Provide the [X, Y] coordinate of the cell's center where the given text is located.  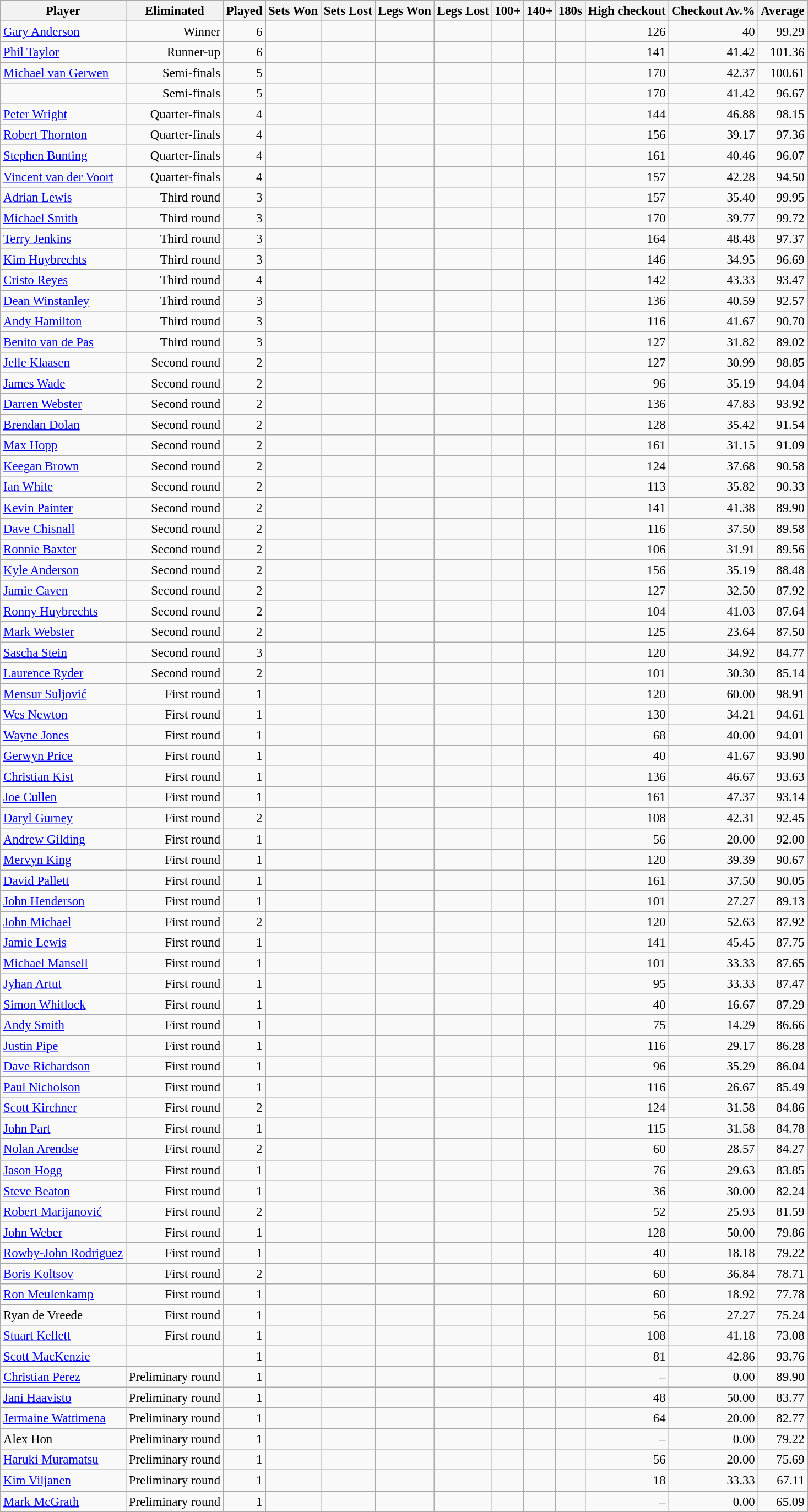
41.38 [713, 508]
94.50 [783, 177]
47.83 [713, 404]
42.31 [713, 818]
82.77 [783, 1418]
39.17 [713, 135]
92.57 [783, 301]
Adrian Lewis [63, 197]
Ron Meulenkamp [63, 1295]
30.99 [713, 363]
87.47 [783, 984]
Runner-up [174, 52]
81.59 [783, 1211]
93.92 [783, 404]
Ronny Huybrechts [63, 611]
18.92 [713, 1295]
34.21 [713, 715]
Andy Hamilton [63, 322]
75.69 [783, 1460]
90.67 [783, 860]
95 [627, 984]
30.00 [713, 1191]
45.45 [713, 943]
86.04 [783, 1067]
90.58 [783, 466]
Max Hopp [63, 445]
100+ [508, 11]
42.37 [713, 73]
Cristo Reyes [63, 280]
31.91 [713, 549]
113 [627, 487]
29.63 [713, 1170]
Robert Marijanović [63, 1211]
Jason Hogg [63, 1170]
Jermaine Wattimena [63, 1418]
Brendan Dolan [63, 425]
Phil Taylor [63, 52]
146 [627, 259]
99.95 [783, 197]
Legs Lost [463, 11]
142 [627, 280]
Christian Kist [63, 777]
Mark Webster [63, 632]
106 [627, 549]
90.05 [783, 880]
98.91 [783, 694]
Alex Hon [63, 1439]
28.57 [713, 1150]
32.50 [713, 591]
97.37 [783, 238]
86.66 [783, 1025]
John Henderson [63, 901]
96.67 [783, 94]
43.33 [713, 280]
Average [783, 11]
34.92 [713, 652]
140+ [540, 11]
65.09 [783, 1502]
87.75 [783, 943]
46.88 [713, 115]
101.36 [783, 52]
47.37 [713, 798]
David Pallett [63, 880]
35.42 [713, 425]
52.63 [713, 922]
Kyle Anderson [63, 570]
Played [244, 11]
Nolan Arendse [63, 1150]
Michael van Gerwen [63, 73]
Steve Beaton [63, 1191]
84.27 [783, 1150]
Jyhan Artut [63, 984]
52 [627, 1211]
97.36 [783, 135]
High checkout [627, 11]
Boris Koltsov [63, 1274]
Haruki Muramatsu [63, 1460]
Dave Chisnall [63, 529]
40.46 [713, 156]
26.67 [713, 1087]
Eliminated [174, 11]
37.68 [713, 466]
Wes Newton [63, 715]
35.82 [713, 487]
82.24 [783, 1191]
94.04 [783, 384]
Simon Whitlock [63, 1004]
Dean Winstanley [63, 301]
126 [627, 32]
Darren Webster [63, 404]
68 [627, 736]
85.49 [783, 1087]
14.29 [713, 1025]
Ryan de Vreede [63, 1315]
84.77 [783, 652]
Sets Won [293, 11]
18.18 [713, 1253]
87.50 [783, 632]
Scott Kirchner [63, 1108]
67.11 [783, 1481]
39.77 [713, 218]
23.64 [713, 632]
Peter Wright [63, 115]
39.39 [713, 860]
130 [627, 715]
89.02 [783, 342]
Player [63, 11]
James Wade [63, 384]
Winner [174, 32]
41.18 [713, 1336]
Kim Huybrechts [63, 259]
98.85 [783, 363]
Ronnie Baxter [63, 549]
Laurence Ryder [63, 673]
87.65 [783, 963]
79.86 [783, 1232]
89.58 [783, 529]
83.77 [783, 1398]
77.78 [783, 1295]
Joe Cullen [63, 798]
36 [627, 1191]
64 [627, 1418]
85.14 [783, 673]
Vincent van der Voort [63, 177]
Gerwyn Price [63, 756]
Stephen Bunting [63, 156]
115 [627, 1129]
John Michael [63, 922]
93.90 [783, 756]
73.08 [783, 1336]
78.71 [783, 1274]
Legs Won [404, 11]
25.93 [713, 1211]
Rowby-John Rodriguez [63, 1253]
Jani Haavisto [63, 1398]
86.28 [783, 1046]
Sascha Stein [63, 652]
Andy Smith [63, 1025]
Robert Thornton [63, 135]
Jelle Klaasen [63, 363]
Mark McGrath [63, 1502]
144 [627, 115]
35.29 [713, 1067]
93.14 [783, 798]
34.95 [713, 259]
Checkout Av.% [713, 11]
93.47 [783, 280]
99.72 [783, 218]
90.33 [783, 487]
40.00 [713, 736]
98.15 [783, 115]
Ian White [63, 487]
Mensur Suljović [63, 694]
60.00 [713, 694]
Jamie Caven [63, 591]
Sets Lost [348, 11]
75 [627, 1025]
Paul Nicholson [63, 1087]
89.13 [783, 901]
99.29 [783, 32]
Terry Jenkins [63, 238]
Gary Anderson [63, 32]
94.61 [783, 715]
48 [627, 1398]
94.01 [783, 736]
Dave Richardson [63, 1067]
Andrew Gilding [63, 839]
John Part [63, 1129]
41.03 [713, 611]
John Weber [63, 1232]
29.17 [713, 1046]
Justin Pipe [63, 1046]
89.56 [783, 549]
92.45 [783, 818]
81 [627, 1357]
Scott MacKenzie [63, 1357]
83.85 [783, 1170]
Keegan Brown [63, 466]
Mervyn King [63, 860]
42.86 [713, 1357]
Kim Viljanen [63, 1481]
180s [571, 11]
88.48 [783, 570]
16.67 [713, 1004]
Kevin Painter [63, 508]
30.30 [713, 673]
96.69 [783, 259]
84.86 [783, 1108]
Wayne Jones [63, 736]
Michael Smith [63, 218]
87.64 [783, 611]
Jamie Lewis [63, 943]
76 [627, 1170]
Benito van de Pas [63, 342]
164 [627, 238]
87.29 [783, 1004]
92.00 [783, 839]
84.78 [783, 1129]
18 [627, 1481]
31.82 [713, 342]
46.67 [713, 777]
104 [627, 611]
93.76 [783, 1357]
35.40 [713, 197]
Michael Mansell [63, 963]
31.15 [713, 445]
96.07 [783, 156]
91.09 [783, 445]
Daryl Gurney [63, 818]
40.59 [713, 301]
100.61 [783, 73]
93.63 [783, 777]
90.70 [783, 322]
Christian Perez [63, 1377]
Stuart Kellett [63, 1336]
48.48 [713, 238]
91.54 [783, 425]
42.28 [713, 177]
75.24 [783, 1315]
36.84 [713, 1274]
125 [627, 632]
